Provide the [x, y] coordinate of the cell's center where the given text is located.  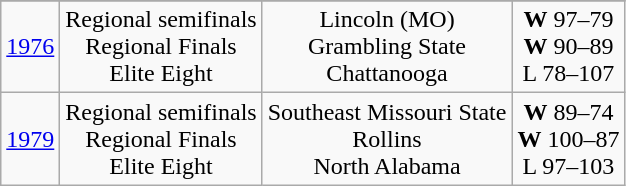
W 97–79W 90–89L 78–107 [568, 47]
Lincoln (MO)Grambling StateChattanooga [387, 47]
1979 [30, 139]
1976 [30, 47]
Southeast Missouri StateRollinsNorth Alabama [387, 139]
W 89–74W 100–87L 97–103 [568, 139]
